Find where the given text appears and provide that cell's center as (x, y) coordinate. 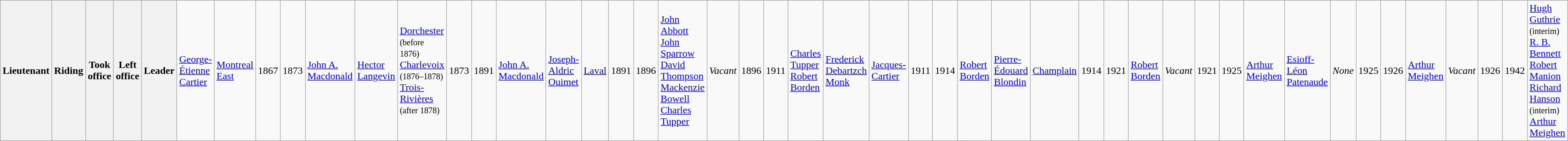
George-Étienne Cartier (196, 70)
1867 (268, 70)
Champlain (1055, 70)
Lieutenant (26, 70)
Joseph-Aldric Ouimet (564, 70)
John AbbottJohn Sparrow David ThompsonMackenzie BowellCharles Tupper (683, 70)
Laval (595, 70)
Frederick Debartzch Monk (846, 70)
Took office (100, 70)
Charles TupperRobert Borden (806, 70)
Dorchester (before 1876)Charlevoix (1876–1878)Trois-Rivières (after 1878) (422, 70)
Riding (69, 70)
Hugh Guthrie (interim)R. B. BennettRobert ManionRichard Hanson (interim)Arthur Meighen (1547, 70)
Esioff-Léon Patenaude (1307, 70)
Pierre-Édouard Blondin (1011, 70)
None (1343, 70)
1942 (1515, 70)
Left office (127, 70)
Jacques-Cartier (889, 70)
Leader (159, 70)
Hector Langevin (376, 70)
Montreal East (235, 70)
